Pinpoint the cell where the given text exists, returning its [x, y] midpoint coordinate. 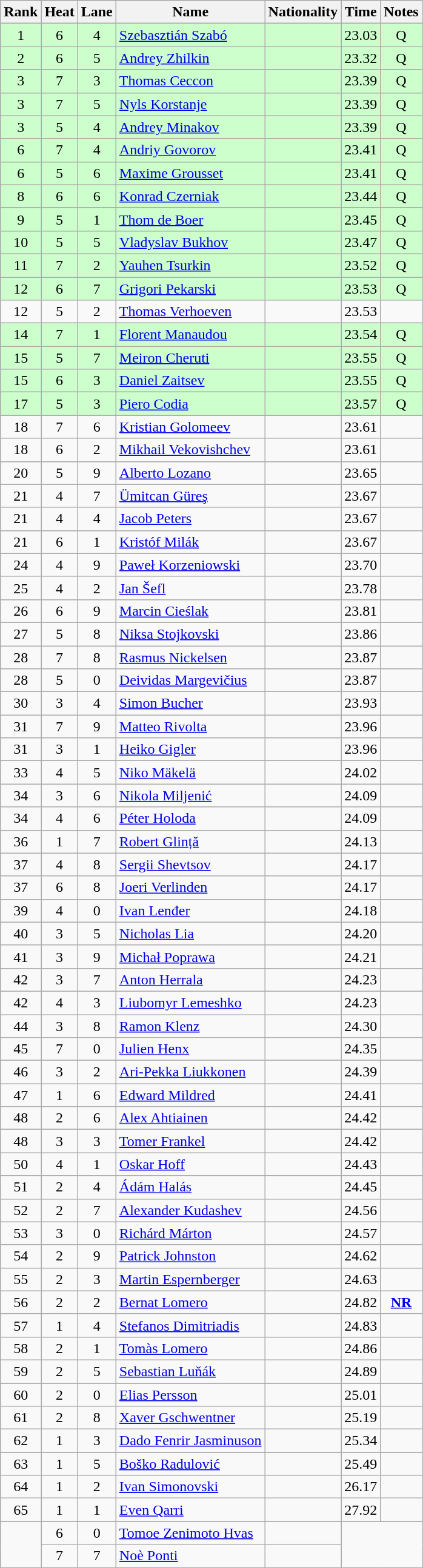
Meiron Cheruti [190, 358]
27.92 [361, 1510]
53 [21, 1233]
39 [21, 911]
Andrey Zhilkin [190, 58]
Rasmus Nickelsen [190, 657]
Lane [97, 12]
23.93 [361, 703]
Alberto Lozano [190, 473]
60 [21, 1394]
Liubomyr Lemeshko [190, 1003]
Richárd Márton [190, 1233]
Andrey Minakov [190, 127]
Simon Bucher [190, 703]
24.35 [361, 1049]
Oskar Hoff [190, 1164]
Alexander Kudashev [190, 1210]
Boško Radulović [190, 1464]
11 [21, 265]
Heiko Gigler [190, 749]
Florent Manaudou [190, 335]
25.01 [361, 1394]
Kristian Golomeev [190, 427]
23.70 [361, 565]
25.34 [361, 1441]
24.86 [361, 1348]
24.20 [361, 934]
Tomoe Zenimoto Hvas [190, 1533]
56 [21, 1302]
24.62 [361, 1256]
24.89 [361, 1371]
24.43 [361, 1164]
Paweł Korzeniowski [190, 565]
51 [21, 1187]
Yauhen Tsurkin [190, 265]
23.45 [361, 219]
Ari-Pekka Liukkonen [190, 1072]
26.17 [361, 1487]
Tomàs Lomero [190, 1348]
Niksa Stojkovski [190, 634]
14 [21, 335]
Anton Herrala [190, 980]
Szebasztián Szabó [190, 35]
Ivan Simonovski [190, 1487]
24.39 [361, 1072]
Notes [401, 12]
24.56 [361, 1210]
24 [21, 565]
Michał Poprawa [190, 957]
10 [21, 242]
Sebastian Luňák [190, 1371]
36 [21, 842]
Thomas Ceccon [190, 81]
23.57 [361, 404]
20 [21, 473]
63 [21, 1464]
25.49 [361, 1464]
59 [21, 1371]
23.78 [361, 588]
23.32 [361, 58]
23.81 [361, 611]
Alex Ahtiainen [190, 1118]
Ádám Halás [190, 1187]
Thom de Boer [190, 219]
23.86 [361, 634]
23.54 [361, 335]
24.18 [361, 911]
Nicholas Lia [190, 934]
55 [21, 1279]
Stefanos Dimitriadis [190, 1325]
Nationality [303, 12]
24.41 [361, 1095]
24.21 [361, 957]
Niko Mäkelä [190, 772]
Kristóf Milák [190, 542]
Grigori Pekarski [190, 289]
Péter Holoda [190, 819]
24.30 [361, 1026]
24.83 [361, 1325]
44 [21, 1026]
33 [21, 772]
Tomer Frankel [190, 1141]
23.65 [361, 473]
46 [21, 1072]
27 [21, 634]
Patrick Johnston [190, 1256]
52 [21, 1210]
Xaver Gschwentner [190, 1418]
47 [21, 1095]
Daniel Zaitsev [190, 381]
23.47 [361, 242]
25.19 [361, 1418]
Piero Codia [190, 404]
Maxime Grousset [190, 173]
Martin Espernberger [190, 1279]
24.82 [361, 1302]
Rank [21, 12]
Nyls Korstanje [190, 104]
Ramon Klenz [190, 1026]
Marcin Cieślak [190, 611]
58 [21, 1348]
Sergii Shevtsov [190, 865]
62 [21, 1441]
64 [21, 1487]
Jan Šefl [190, 588]
Robert Glință [190, 842]
Vladyslav Bukhov [190, 242]
Heat [59, 12]
65 [21, 1510]
Edward Mildred [190, 1095]
Jacob Peters [190, 519]
Noè Ponti [190, 1556]
50 [21, 1164]
26 [21, 611]
Ümitcan Güreş [190, 496]
Mikhail Vekovishchev [190, 450]
Bernat Lomero [190, 1302]
Nikola Miljenić [190, 796]
Konrad Czerniak [190, 196]
Name [190, 12]
NR [401, 1302]
25 [21, 588]
Thomas Verhoeven [190, 312]
23.44 [361, 196]
24.45 [361, 1187]
23.03 [361, 35]
Even Qarri [190, 1510]
24.02 [361, 772]
Elias Persson [190, 1394]
Time [361, 12]
30 [21, 703]
17 [21, 404]
Andriy Govorov [190, 150]
41 [21, 957]
40 [21, 934]
24.57 [361, 1233]
24.13 [361, 842]
23.52 [361, 265]
Ivan Lenđer [190, 911]
Dado Fenrir Jasminuson [190, 1441]
24.63 [361, 1279]
57 [21, 1325]
61 [21, 1418]
Joeri Verlinden [190, 888]
Deividas Margevičius [190, 680]
Julien Henx [190, 1049]
54 [21, 1256]
Matteo Rivolta [190, 726]
45 [21, 1049]
